Locate the cell with the specified text and output its (X, Y) center coordinate. 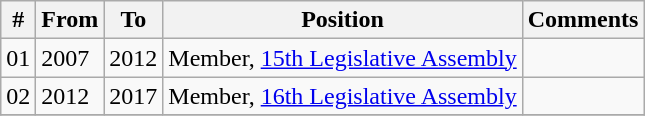
To (134, 20)
Comments (583, 20)
Member, 15th Legislative Assembly (342, 58)
Member, 16th Legislative Assembly (342, 96)
Position (342, 20)
2017 (134, 96)
# (18, 20)
01 (18, 58)
02 (18, 96)
From (70, 20)
2007 (70, 58)
